Scan for the cell matching the given text and deliver its (X, Y) coordinate at center. 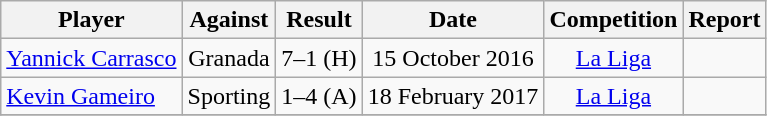
Result (319, 20)
18 February 2017 (453, 96)
Kevin Gameiro (92, 96)
Yannick Carrasco (92, 58)
Competition (614, 20)
7–1 (H) (319, 58)
1–4 (A) (319, 96)
Against (229, 20)
Date (453, 20)
15 October 2016 (453, 58)
Granada (229, 58)
Report (724, 20)
Player (92, 20)
Sporting (229, 96)
